Provide the (X, Y) coordinate of the cell's center where the given text is located.  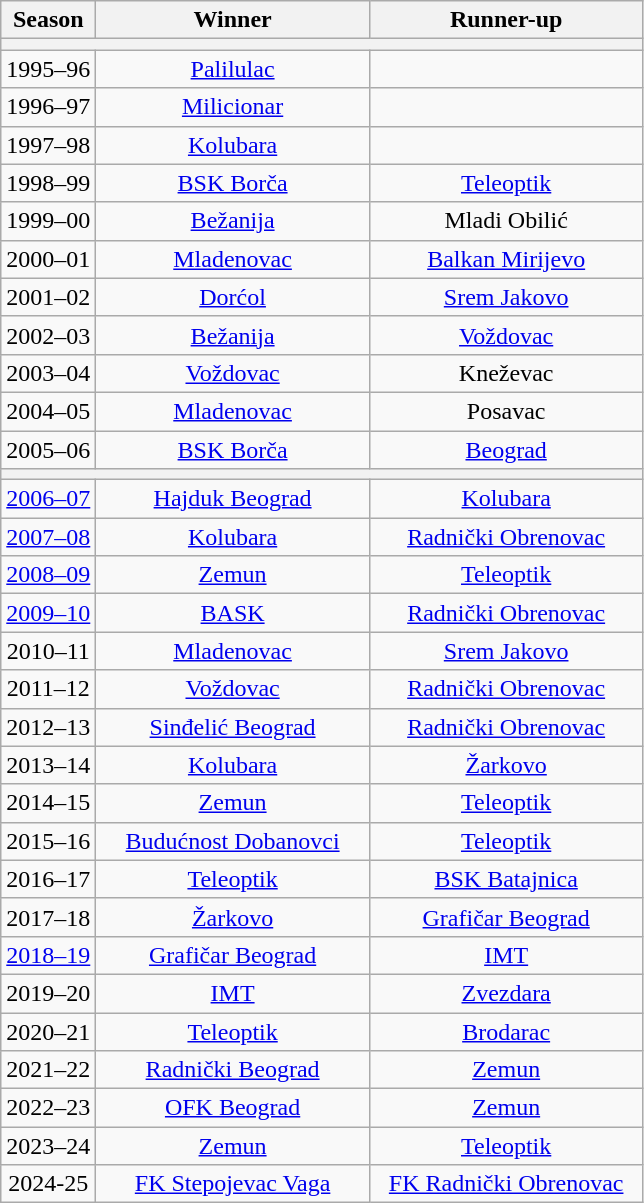
Palilulac (233, 69)
2000–01 (48, 259)
FK Stepojevac Vaga (233, 1184)
2004–05 (48, 411)
2014–15 (48, 803)
1997–98 (48, 145)
Posavac (506, 411)
2023–24 (48, 1146)
Radnički Beograd (233, 1070)
Brodarac (506, 1031)
2006–07 (48, 499)
Milicionar (233, 107)
2017–18 (48, 917)
2001–02 (48, 297)
2024-25 (48, 1184)
2002–03 (48, 335)
Zvezdara (506, 993)
2011–12 (48, 689)
Balkan Mirijevo (506, 259)
Runner-up (506, 20)
Beograd (506, 449)
Budućnost Dobanovci (233, 841)
2007–08 (48, 537)
2008–09 (48, 575)
Winner (233, 20)
2009–10 (48, 613)
1995–96 (48, 69)
Dorćol (233, 297)
2022–23 (48, 1108)
2018–19 (48, 955)
BASK (233, 613)
1999–00 (48, 221)
2021–22 (48, 1070)
2019–20 (48, 993)
BSK Batajnica (506, 879)
Mladi Obilić (506, 221)
Hajduk Beograd (233, 499)
1996–97 (48, 107)
2020–21 (48, 1031)
2005–06 (48, 449)
2010–11 (48, 651)
Sinđelić Beograd (233, 727)
2015–16 (48, 841)
Kneževac (506, 373)
2016–17 (48, 879)
Season (48, 20)
FK Radnički Obrenovac (506, 1184)
2013–14 (48, 765)
2003–04 (48, 373)
OFK Beograd (233, 1108)
1998–99 (48, 183)
2012–13 (48, 727)
